Return the (x, y) coordinate for the center point of the cell that contains the specified text.  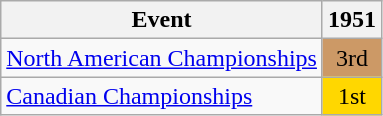
1st (352, 96)
North American Championships (162, 58)
3rd (352, 58)
Canadian Championships (162, 96)
1951 (352, 20)
Event (162, 20)
